Identify which cell holds the provided text, then report its [X, Y] central coordinate. 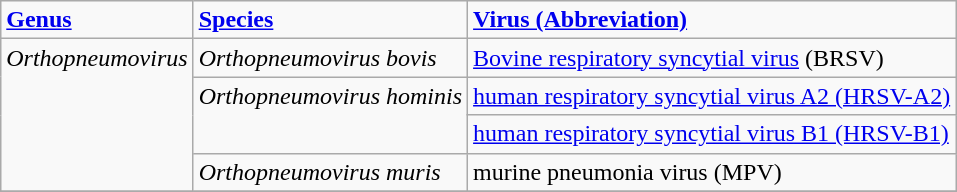
Orthopneumovirus muris [330, 172]
Bovine respiratory syncytial virus (BRSV) [712, 58]
human respiratory syncytial virus A2 (HRSV-A2) [712, 96]
Orthopneumovirus hominis [330, 115]
Species [330, 20]
Orthopneumovirus bovis [330, 58]
Orthopneumovirus [97, 115]
human respiratory syncytial virus B1 (HRSV-B1) [712, 134]
Genus [97, 20]
Virus (Abbreviation) [712, 20]
murine pneumonia virus (MPV) [712, 172]
